Pinpoint the cell where the given text exists, returning its (X, Y) midpoint coordinate. 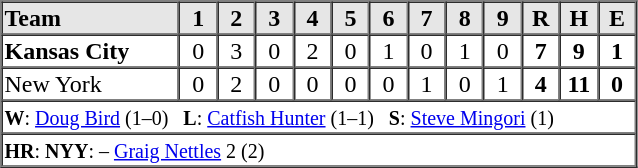
E (617, 18)
8 (465, 18)
HR: NYY: – Graig Nettles 2 (2) (319, 150)
Team (91, 18)
11 (579, 84)
H (579, 18)
Kansas City (91, 50)
5 (350, 18)
6 (388, 18)
W: Doug Bird (1–0) L: Catfish Hunter (1–1) S: Steve Mingori (1) (319, 116)
R (541, 18)
New York (91, 84)
